Detect which cell encompasses the target text, then output its (X, Y) center coordinate. 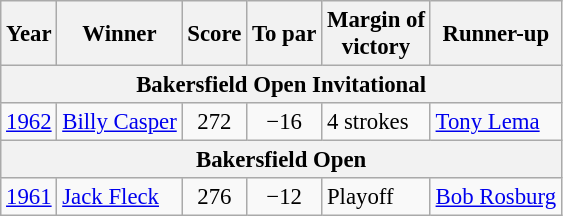
Bob Rosburg (496, 197)
Year (29, 34)
Jack Fleck (120, 197)
Winner (120, 34)
4 strokes (376, 122)
272 (214, 122)
Billy Casper (120, 122)
1962 (29, 122)
1961 (29, 197)
To par (284, 34)
Margin ofvictory (376, 34)
Bakersfield Open (282, 160)
276 (214, 197)
−12 (284, 197)
Playoff (376, 197)
Runner-up (496, 34)
Tony Lema (496, 122)
Bakersfield Open Invitational (282, 85)
−16 (284, 122)
Score (214, 34)
